Output the (X, Y) coordinate of the center of the cell containing the given text.  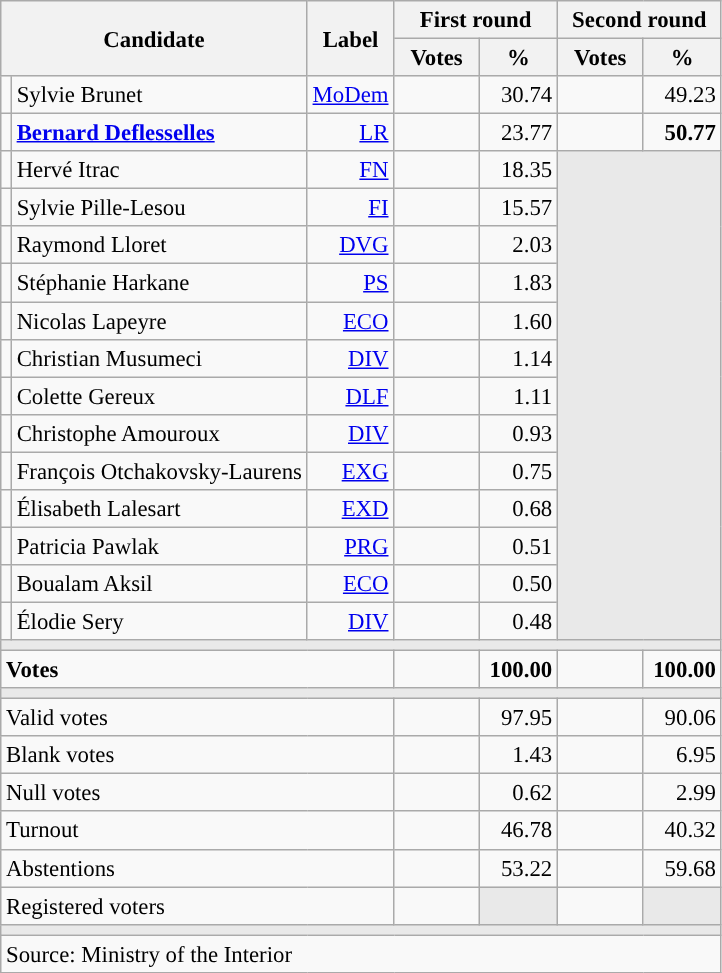
Second round (639, 20)
MoDem (350, 95)
18.35 (518, 170)
Valid votes (198, 718)
Stéphanie Harkane (159, 283)
Null votes (198, 793)
1.60 (518, 321)
0.51 (518, 546)
Sylvie Pille-Lesou (159, 208)
Bernard Deflesselles (159, 133)
Sylvie Brunet (159, 95)
0.75 (518, 471)
40.32 (682, 831)
0.93 (518, 433)
Source: Ministry of the Interior (361, 954)
15.57 (518, 208)
Patricia Pawlak (159, 546)
FN (350, 170)
59.68 (682, 868)
50.77 (682, 133)
First round (476, 20)
Hervé Itrac (159, 170)
Abstentions (198, 868)
Boualam Aksil (159, 584)
Candidate (154, 38)
Christian Musumeci (159, 358)
EXD (350, 509)
François Otchakovsky-Laurens (159, 471)
Label (350, 38)
1.14 (518, 358)
23.77 (518, 133)
Registered voters (198, 906)
53.22 (518, 868)
Turnout (198, 831)
49.23 (682, 95)
30.74 (518, 95)
97.95 (518, 718)
1.43 (518, 755)
DLF (350, 396)
LR (350, 133)
FI (350, 208)
Blank votes (198, 755)
0.62 (518, 793)
1.83 (518, 283)
46.78 (518, 831)
6.95 (682, 755)
Raymond Lloret (159, 245)
0.68 (518, 509)
PS (350, 283)
0.50 (518, 584)
Christophe Amouroux (159, 433)
Élisabeth Lalesart (159, 509)
90.06 (682, 718)
1.11 (518, 396)
EXG (350, 471)
Nicolas Lapeyre (159, 321)
0.48 (518, 621)
2.99 (682, 793)
PRG (350, 546)
Élodie Sery (159, 621)
2.03 (518, 245)
Colette Gereux (159, 396)
DVG (350, 245)
